Scan for the cell matching the given text and deliver its (x, y) coordinate at center. 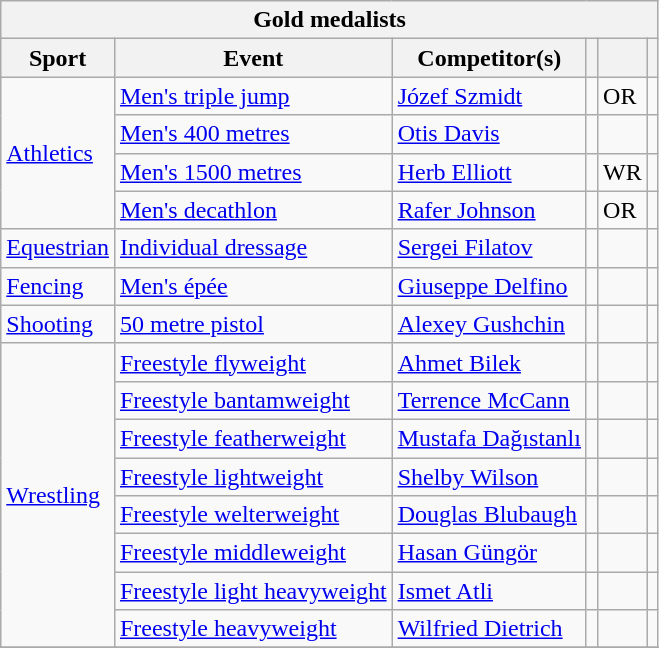
Fencing (58, 286)
Gold medalists (330, 20)
Sergei Filatov (489, 248)
Ahmet Bilek (489, 362)
Event (253, 58)
Men's decathlon (253, 210)
Douglas Blubaugh (489, 515)
Freestyle featherweight (253, 438)
Men's épée (253, 286)
WR (623, 172)
Hasan Güngör (489, 553)
Freestyle middleweight (253, 553)
Otis Davis (489, 134)
Freestyle welterweight (253, 515)
Rafer Johnson (489, 210)
Sport (58, 58)
Equestrian (58, 248)
Giuseppe Delfino (489, 286)
Shelby Wilson (489, 477)
Freestyle heavyweight (253, 629)
50 metre pistol (253, 324)
Freestyle lightweight (253, 477)
Terrence McCann (489, 400)
Athletics (58, 153)
Competitor(s) (489, 58)
Herb Elliott (489, 172)
Men's triple jump (253, 96)
Mustafa Dağıstanlı (489, 438)
Freestyle bantamweight (253, 400)
Wilfried Dietrich (489, 629)
Freestyle light heavyweight (253, 591)
Józef Szmidt (489, 96)
Individual dressage (253, 248)
Ismet Atli (489, 591)
Alexey Gushchin (489, 324)
Shooting (58, 324)
Men's 1500 metres (253, 172)
Men's 400 metres (253, 134)
Wrestling (58, 495)
Freestyle flyweight (253, 362)
